Extract the [X, Y] coordinate from the center of the cell holding the provided text.  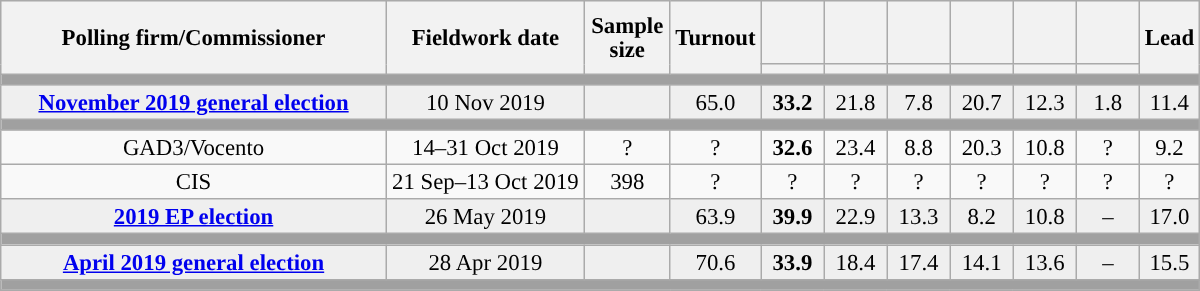
Turnout [716, 38]
9.2 [1169, 148]
GAD3/Vocento [194, 148]
Lead [1169, 38]
32.6 [792, 148]
20.7 [982, 102]
23.4 [856, 148]
21 Sep–13 Oct 2019 [485, 182]
11.4 [1169, 102]
33.2 [792, 102]
12.3 [1044, 102]
39.9 [792, 218]
7.8 [918, 102]
65.0 [716, 102]
28 Apr 2019 [485, 262]
November 2019 general election [194, 102]
8.8 [918, 148]
1.8 [1108, 102]
Fieldwork date [485, 38]
398 [627, 182]
Sample size [627, 38]
14–31 Oct 2019 [485, 148]
17.0 [1169, 218]
22.9 [856, 218]
18.4 [856, 262]
20.3 [982, 148]
April 2019 general election [194, 262]
70.6 [716, 262]
10 Nov 2019 [485, 102]
33.9 [792, 262]
63.9 [716, 218]
13.6 [1044, 262]
26 May 2019 [485, 218]
2019 EP election [194, 218]
21.8 [856, 102]
8.2 [982, 218]
14.1 [982, 262]
CIS [194, 182]
17.4 [918, 262]
Polling firm/Commissioner [194, 38]
15.5 [1169, 262]
13.3 [918, 218]
